From the cell containing the given text, extract its center point as (x, y) coordinate. 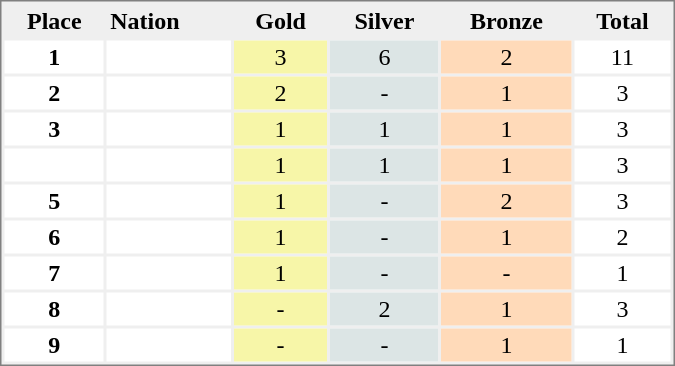
Gold (280, 20)
9 (54, 344)
7 (54, 272)
Total (622, 20)
Place (54, 20)
Bronze (507, 20)
11 (622, 56)
8 (54, 308)
Nation (169, 20)
5 (54, 200)
Silver (384, 20)
